Extract the [x, y] coordinate from the center of the cell holding the provided text.  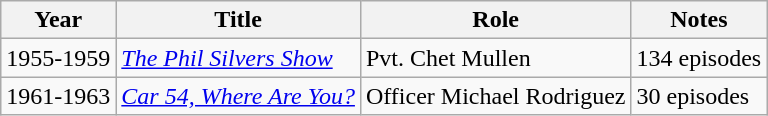
Pvt. Chet Mullen [496, 58]
Car 54, Where Are You? [238, 96]
Officer Michael Rodriguez [496, 96]
1955-1959 [58, 58]
Title [238, 20]
The Phil Silvers Show [238, 58]
Year [58, 20]
30 episodes [699, 96]
1961-1963 [58, 96]
Role [496, 20]
134 episodes [699, 58]
Notes [699, 20]
